Output the [x, y] coordinate of the center of the cell containing the given text.  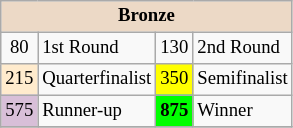
Semifinalist [242, 80]
130 [174, 48]
875 [174, 112]
Bronze [146, 16]
1st Round [97, 48]
Runner-up [97, 112]
215 [20, 80]
2nd Round [242, 48]
575 [20, 112]
80 [20, 48]
Quarterfinalist [97, 80]
Winner [242, 112]
350 [174, 80]
